Capture the cell that displays the provided text and extract its (x, y) central coordinate. 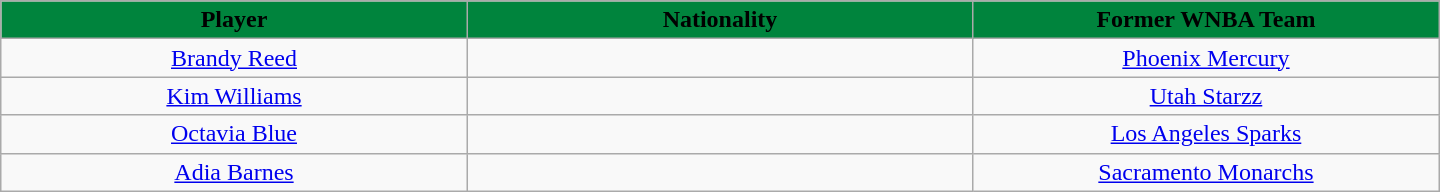
Nationality (720, 20)
Brandy Reed (234, 58)
Phoenix Mercury (1206, 58)
Sacramento Monarchs (1206, 172)
Player (234, 20)
Former WNBA Team (1206, 20)
Adia Barnes (234, 172)
Utah Starzz (1206, 96)
Octavia Blue (234, 134)
Kim Williams (234, 96)
Los Angeles Sparks (1206, 134)
